Provide the (X, Y) coordinate of the cell's center where the given text is located.  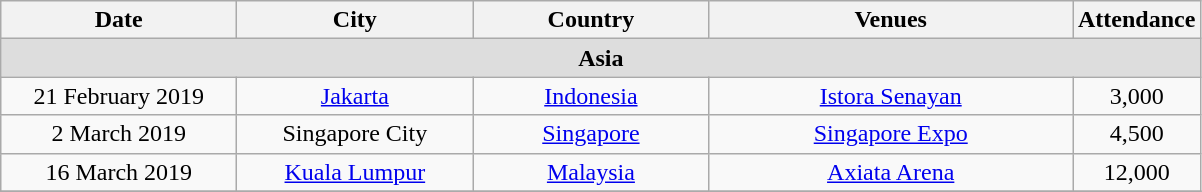
Venues (891, 20)
4,500 (1136, 134)
Asia (601, 58)
Jakarta (355, 96)
3,000 (1136, 96)
2 March 2019 (119, 134)
Singapore Expo (891, 134)
Country (591, 20)
Kuala Lumpur (355, 172)
Singapore City (355, 134)
City (355, 20)
Date (119, 20)
Axiata Arena (891, 172)
12,000 (1136, 172)
21 February 2019 (119, 96)
Malaysia (591, 172)
Indonesia (591, 96)
Singapore (591, 134)
16 March 2019 (119, 172)
Istora Senayan (891, 96)
Attendance (1136, 20)
